Determine the [X, Y] coordinate at the center of the cell enclosing the given text.  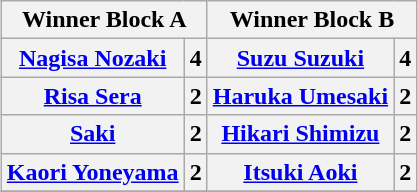
Saki [92, 134]
Itsuki Aoki [300, 172]
Suzu Suzuki [300, 58]
Winner Block A [104, 20]
Kaori Yoneyama [92, 172]
Nagisa Nozaki [92, 58]
Winner Block B [312, 20]
Haruka Umesaki [300, 96]
Risa Sera [92, 96]
Hikari Shimizu [300, 134]
